From the cell containing the given text, extract its center point as (x, y) coordinate. 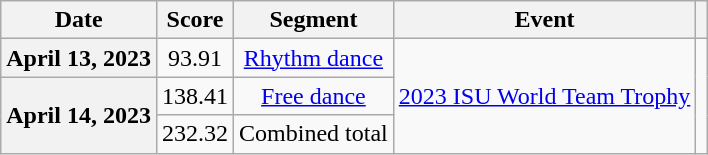
Date (79, 20)
Event (544, 20)
April 13, 2023 (79, 58)
2023 ISU World Team Trophy (544, 96)
April 14, 2023 (79, 115)
Combined total (314, 134)
93.91 (194, 58)
Score (194, 20)
Rhythm dance (314, 58)
Segment (314, 20)
232.32 (194, 134)
Free dance (314, 96)
138.41 (194, 96)
